Return [x, y] of the center of cell containing provided text 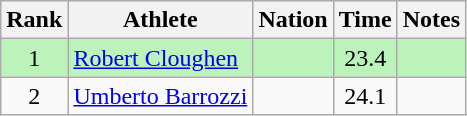
Notes [431, 20]
24.1 [365, 96]
Rank [34, 20]
1 [34, 58]
Robert Cloughen [160, 58]
Athlete [160, 20]
23.4 [365, 58]
2 [34, 96]
Time [365, 20]
Nation [293, 20]
Umberto Barrozzi [160, 96]
